Provide the [x, y] coordinate of the cell's center where the given text is located.  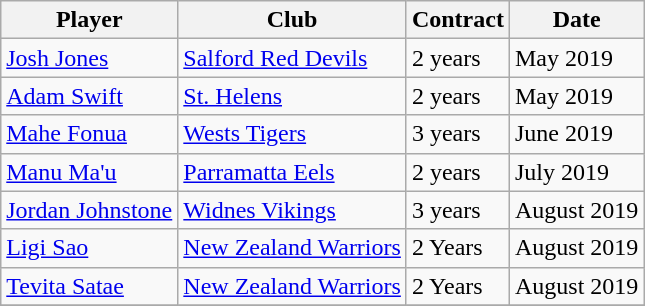
Manu Ma'u [90, 172]
Contract [458, 20]
Mahe Fonua [90, 134]
Player [90, 20]
Jordan Johnstone [90, 210]
Wests Tigers [292, 134]
St. Helens [292, 96]
Widnes Vikings [292, 210]
Parramatta Eels [292, 172]
Club [292, 20]
Date [576, 20]
June 2019 [576, 134]
Ligi Sao [90, 248]
Adam Swift [90, 96]
Salford Red Devils [292, 58]
July 2019 [576, 172]
Tevita Satae [90, 286]
Josh Jones [90, 58]
